Identify which cell holds the provided text, then report its (X, Y) central coordinate. 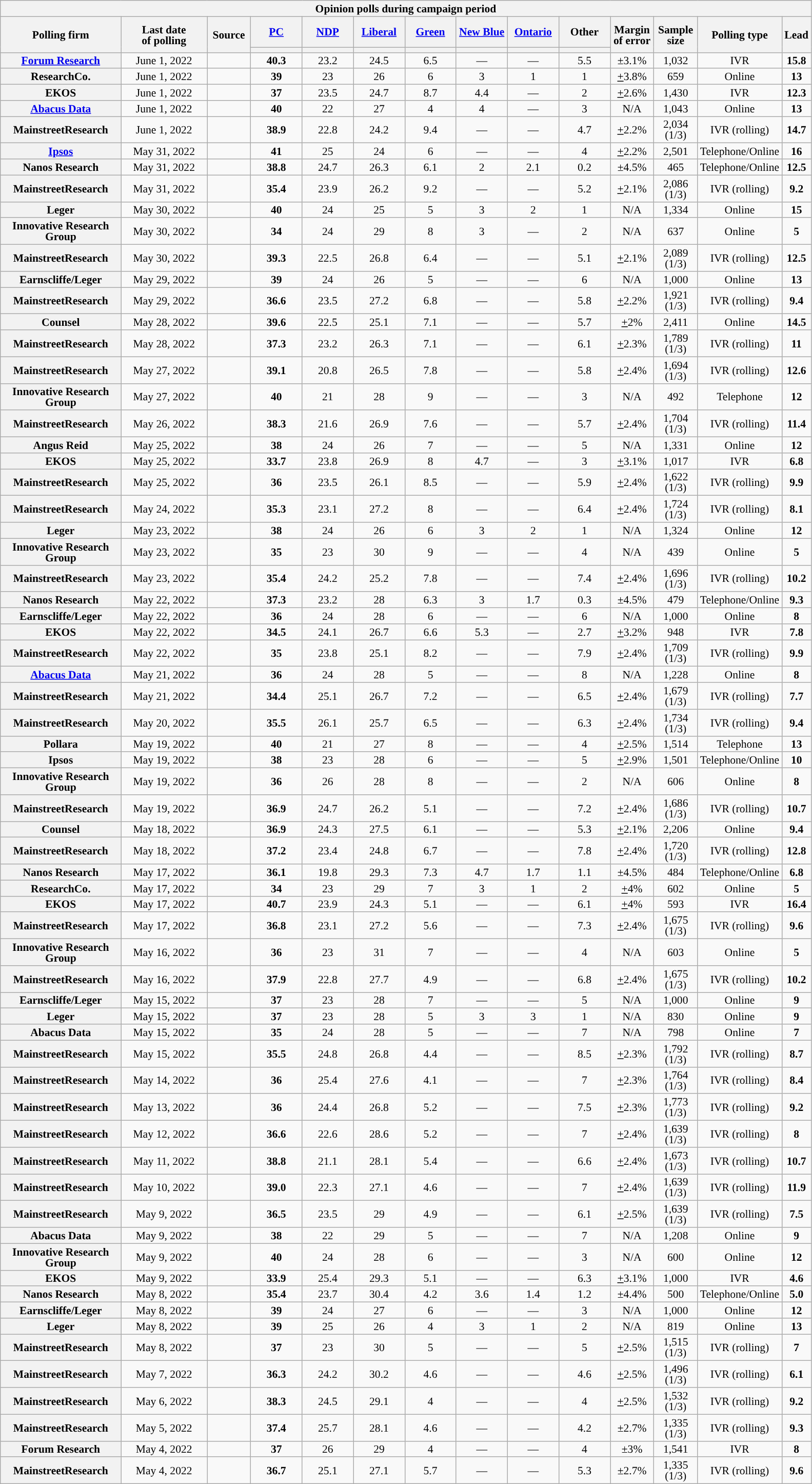
41 (276, 151)
39.1 (276, 370)
21.6 (328, 424)
Angus Reid (61, 445)
1,331 (676, 445)
+2% (632, 322)
11.4 (796, 424)
500 (676, 1294)
Ontario (533, 32)
439 (676, 552)
38.9 (276, 130)
40.7 (276, 904)
1.1 (584, 872)
12.8 (796, 851)
16 (796, 151)
0.2 (584, 167)
26.5 (379, 370)
1,622 (1/3) (676, 482)
1,764 (1/3) (676, 1080)
1,921 (1/3) (676, 301)
36.1 (276, 872)
1,043 (676, 109)
1,686 (1/3) (676, 808)
7.7 (796, 696)
1,532 (1/3) (676, 1401)
31 (379, 952)
36.3 (276, 1374)
7.9 (584, 653)
Margin of error (632, 34)
1,496 (1/3) (676, 1374)
593 (676, 904)
+3.8% (632, 77)
8.2 (430, 653)
36.8 (276, 926)
39.6 (276, 322)
1.2 (584, 1294)
1,208 (676, 1236)
6.7 (430, 851)
7.6 (430, 424)
8.4 (796, 1080)
1,430 (676, 92)
Source (229, 34)
27.7 (379, 979)
2,411 (676, 322)
27.6 (379, 1080)
20.8 (328, 370)
2,089 (1/3) (676, 258)
1,720 (1/3) (676, 851)
2,034 (1/3) (676, 130)
40.3 (276, 61)
15.8 (796, 61)
Polling firm (61, 34)
12.6 (796, 370)
37.4 (276, 1428)
1,679 (1/3) (676, 696)
1,032 (676, 61)
2,501 (676, 151)
29.1 (379, 1401)
Pollara (61, 744)
22.6 (328, 1134)
±3% (632, 1449)
948 (676, 632)
Green (430, 32)
37.9 (276, 979)
819 (676, 1326)
23.7 (328, 1294)
8.1 (796, 509)
PC (276, 32)
1,709 (1/3) (676, 653)
Liberal (379, 32)
30.2 (379, 1374)
465 (676, 167)
602 (676, 888)
May 11, 2022 (164, 1161)
606 (676, 782)
May 5, 2022 (164, 1428)
492 (676, 397)
1,792 (1/3) (676, 1053)
603 (676, 952)
36.5 (276, 1214)
1,324 (676, 531)
May 12, 2022 (164, 1134)
34.5 (276, 632)
637 (676, 231)
New Blue (482, 32)
1,228 (676, 674)
798 (676, 1032)
5.0 (796, 1294)
1,773 (1/3) (676, 1107)
Last dateof polling (164, 34)
May 6, 2022 (164, 1401)
5.6 (430, 926)
Sample size (676, 34)
1,515 (1/3) (676, 1348)
10 (796, 760)
1,334 (676, 209)
2,086 (1/3) (676, 188)
±3.1% (632, 61)
39.0 (276, 1187)
14.7 (796, 130)
1,694 (1/3) (676, 370)
33.9 (276, 1278)
1,704 (1/3) (676, 424)
Opinion polls during campaign period (406, 8)
May 13, 2022 (164, 1107)
28.6 (379, 1134)
37.2 (276, 851)
1,501 (676, 760)
39.3 (276, 258)
Polling type (740, 34)
Other (584, 32)
14.5 (796, 322)
600 (676, 1257)
33.7 (276, 461)
12.3 (796, 92)
2,206 (676, 829)
May 24, 2022 (164, 509)
Lead (796, 34)
1,789 (1/3) (676, 343)
22.3 (328, 1187)
1.4 (533, 1294)
1,673 (1/3) (676, 1161)
1,541 (676, 1449)
484 (676, 872)
3.6 (482, 1294)
+3.2% (632, 632)
1,514 (676, 744)
11.9 (796, 1187)
1,724 (1/3) (676, 509)
5.9 (584, 482)
1,734 (1/3) (676, 723)
23.4 (328, 851)
May 10, 2022 (164, 1187)
1,696 (1/3) (676, 578)
479 (676, 600)
1,017 (676, 461)
May 14, 2022 (164, 1080)
+2.6% (632, 92)
5.4 (430, 1161)
NDP (328, 32)
25.2 (379, 578)
24.4 (328, 1107)
2.1 (533, 167)
21.1 (328, 1161)
30.4 (379, 1294)
May 26, 2022 (164, 424)
36.7 (276, 1471)
27.5 (379, 829)
659 (676, 77)
4.1 (430, 1080)
5.5 (584, 61)
19.8 (328, 872)
15 (796, 209)
May 20, 2022 (164, 723)
+2.9% (632, 760)
11 (796, 343)
830 (676, 1016)
0.3 (584, 600)
16.4 (796, 904)
34.4 (276, 696)
2.7 (584, 632)
24.1 (328, 632)
35.3 (276, 509)
±4.4% (632, 1294)
7.4 (584, 578)
May 7, 2022 (164, 1374)
